Output the (X, Y) coordinate of the center of the cell containing the given text.  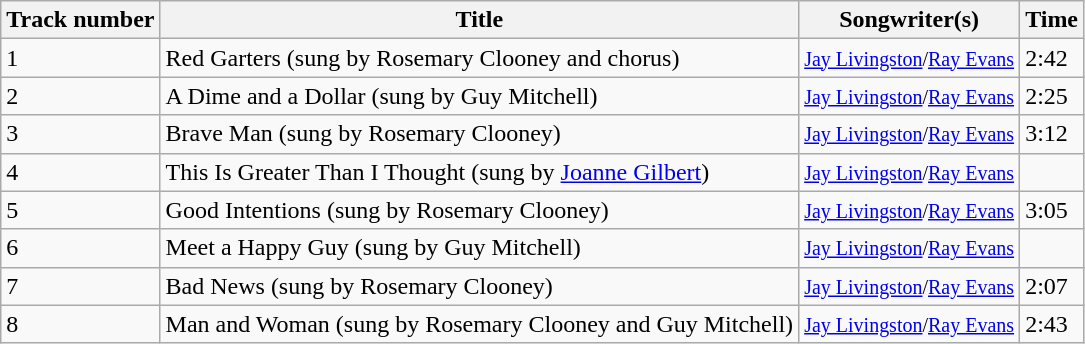
2:25 (1052, 96)
A Dime and a Dollar (sung by Guy Mitchell) (480, 96)
2:42 (1052, 58)
Bad News (sung by Rosemary Clooney) (480, 286)
3:05 (1052, 210)
2 (80, 96)
Red Garters (sung by Rosemary Clooney and chorus) (480, 58)
5 (80, 210)
8 (80, 324)
4 (80, 172)
Track number (80, 20)
Time (1052, 20)
1 (80, 58)
2:43 (1052, 324)
7 (80, 286)
3 (80, 134)
Title (480, 20)
This Is Greater Than I Thought (sung by Joanne Gilbert) (480, 172)
6 (80, 248)
3:12 (1052, 134)
2:07 (1052, 286)
Man and Woman (sung by Rosemary Clooney and Guy Mitchell) (480, 324)
Songwriter(s) (910, 20)
Brave Man (sung by Rosemary Clooney) (480, 134)
Good Intentions (sung by Rosemary Clooney) (480, 210)
Meet a Happy Guy (sung by Guy Mitchell) (480, 248)
